Locate the cell with the specified text and output its [X, Y] center coordinate. 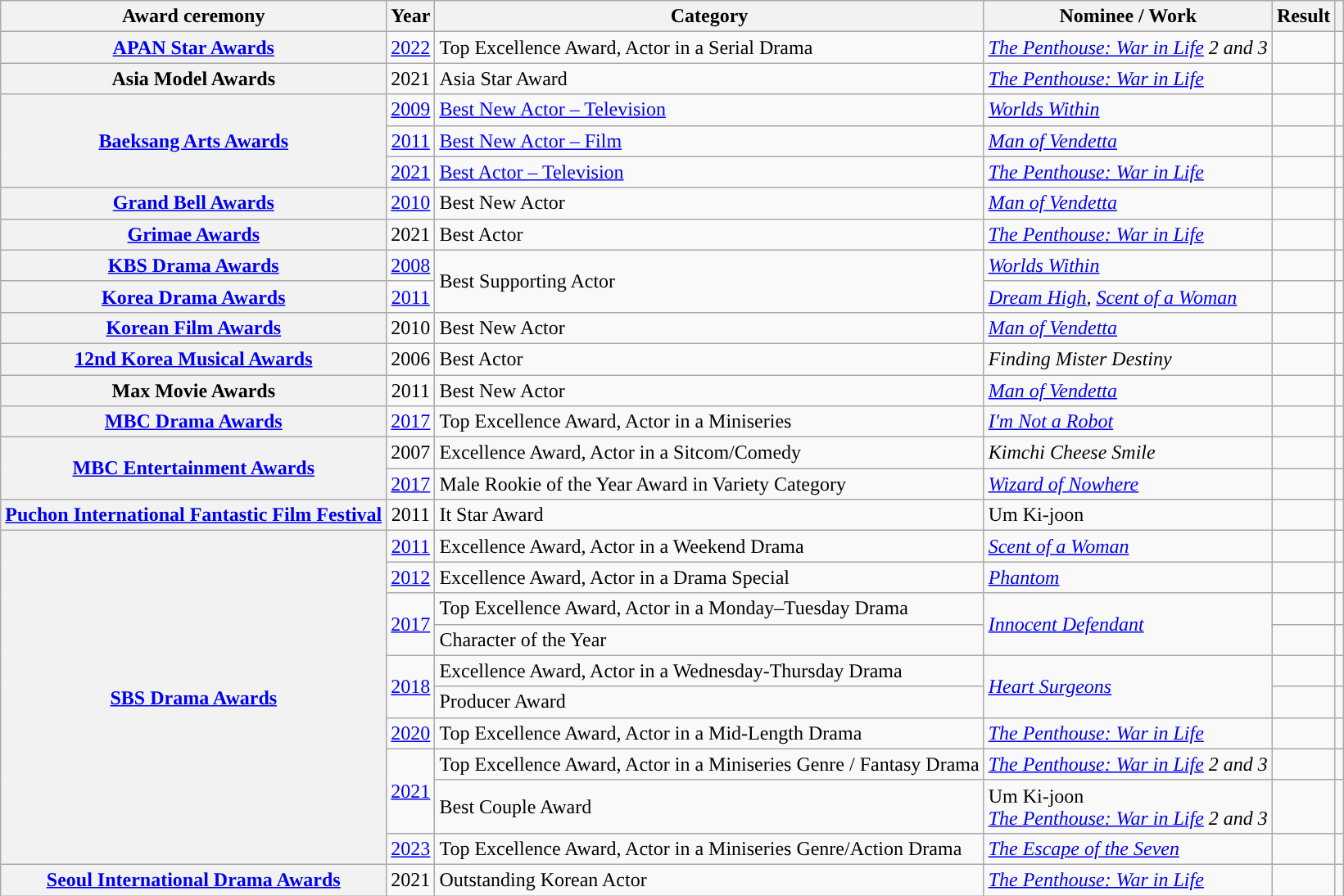
Asia Star Award [709, 79]
Best Actor – Television [709, 172]
Puchon International Fantastic Film Festival [193, 515]
Wizard of Nowhere [1128, 484]
Heart Surgeons [1128, 686]
MBC Drama Awards [193, 422]
Top Excellence Award, Actor in a Mid-Length Drama [709, 733]
It Star Award [709, 515]
Best New Actor – Film [709, 141]
Year [411, 16]
Um Ki-joon The Penthouse: War in Life 2 and 3 [1128, 806]
Award ceremony [193, 16]
Innocent Defendant [1128, 624]
2009 [411, 110]
Grimae Awards [193, 234]
MBC Entertainment Awards [193, 468]
APAN Star Awards [193, 48]
Asia Model Awards [193, 79]
Excellence Award, Actor in a Wednesday-Thursday Drama [709, 671]
Result [1303, 16]
12nd Korea Musical Awards [193, 359]
I'm Not a Robot [1128, 422]
KBS Drama Awards [193, 265]
Best New Actor – Television [709, 110]
Character of the Year [709, 640]
2023 [411, 848]
2022 [411, 48]
Best Supporting Actor [709, 281]
2012 [411, 577]
Outstanding Korean Actor [709, 880]
Top Excellence Award, Actor in a Miniseries Genre / Fantasy Drama [709, 764]
2020 [411, 733]
Dream High, Scent of a Woman [1128, 296]
Finding Mister Destiny [1128, 359]
Korean Film Awards [193, 328]
Phantom [1128, 577]
Max Movie Awards [193, 391]
Male Rookie of the Year Award in Variety Category [709, 484]
Scent of a Woman [1128, 546]
Excellence Award, Actor in a Sitcom/Comedy [709, 453]
2008 [411, 265]
Baeksang Arts Awards [193, 141]
2007 [411, 453]
Best Couple Award [709, 806]
Nominee / Work [1128, 16]
Excellence Award, Actor in a Weekend Drama [709, 546]
Korea Drama Awards [193, 296]
Seoul International Drama Awards [193, 880]
Top Excellence Award, Actor in a Monday–Tuesday Drama [709, 609]
Excellence Award, Actor in a Drama Special [709, 577]
Producer Award [709, 702]
The Escape of the Seven [1128, 848]
2018 [411, 686]
Top Excellence Award, Actor in a Serial Drama [709, 48]
Grand Bell Awards [193, 203]
Kimchi Cheese Smile [1128, 453]
2006 [411, 359]
Um Ki-joon [1128, 515]
Top Excellence Award, Actor in a Miniseries [709, 422]
Top Excellence Award, Actor in a Miniseries Genre/Action Drama [709, 848]
Category [709, 16]
SBS Drama Awards [193, 698]
